Determine the (X, Y) coordinate at the center of the cell enclosing the given text.  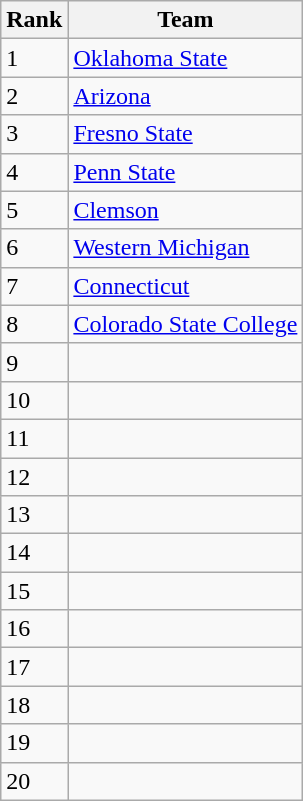
Western Michigan (186, 248)
15 (34, 591)
Colorado State College (186, 324)
7 (34, 286)
1 (34, 58)
6 (34, 248)
Team (186, 20)
20 (34, 781)
9 (34, 362)
12 (34, 477)
Fresno State (186, 134)
16 (34, 629)
10 (34, 400)
Clemson (186, 210)
Rank (34, 20)
Arizona (186, 96)
Penn State (186, 172)
Connecticut (186, 286)
Oklahoma State (186, 58)
5 (34, 210)
17 (34, 667)
13 (34, 515)
18 (34, 705)
11 (34, 438)
14 (34, 553)
19 (34, 743)
4 (34, 172)
3 (34, 134)
8 (34, 324)
2 (34, 96)
